Identify which cell holds the provided text, then report its [x, y] central coordinate. 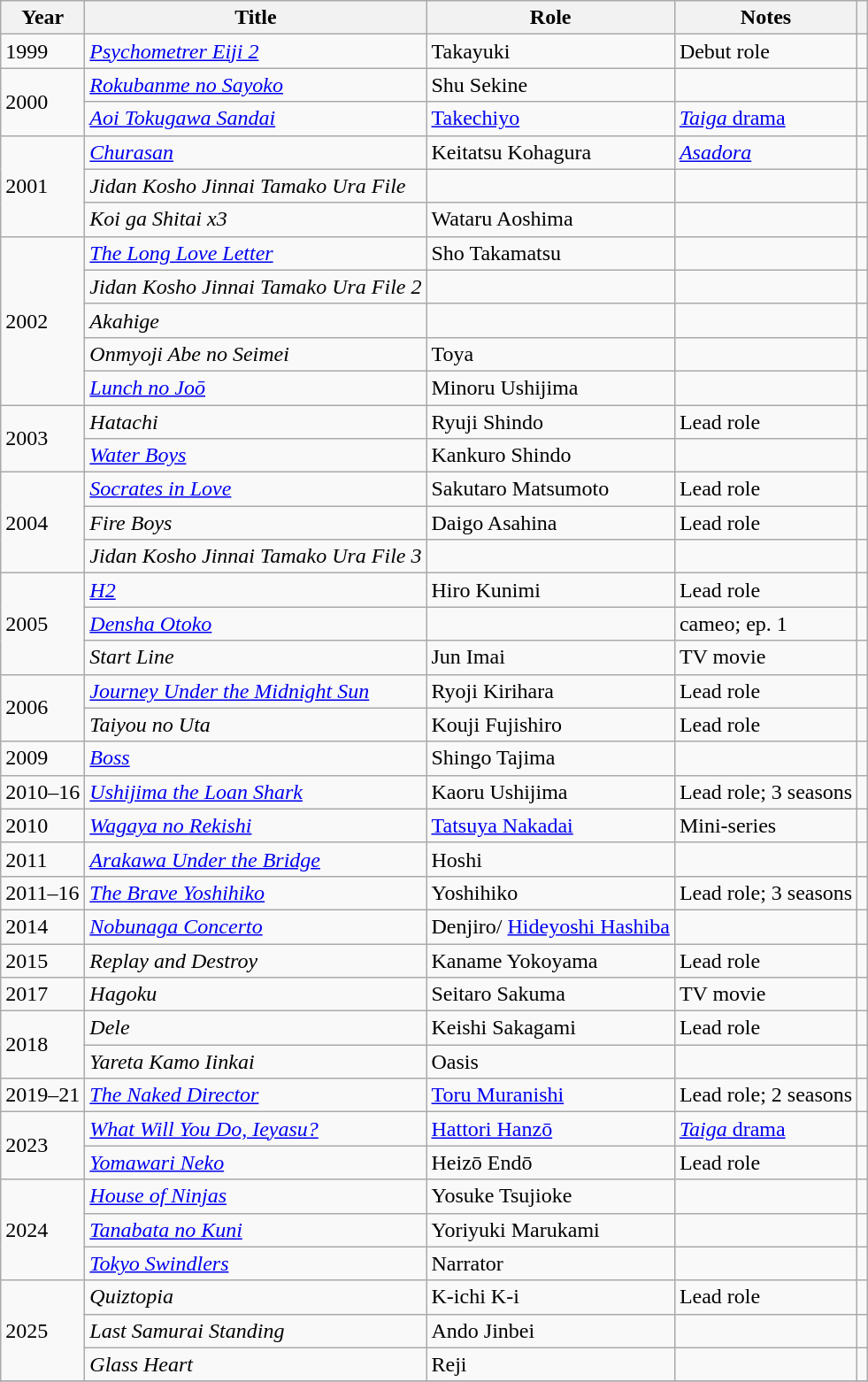
Toya [550, 354]
Hattori Hanzō [550, 1129]
2011–16 [42, 893]
Replay and Destroy [256, 960]
2018 [42, 1045]
Shu Sekine [550, 85]
2011 [42, 859]
Churasan [256, 152]
2015 [42, 960]
Lunch no Joō [256, 388]
Jidan Kosho Jinnai Tamako Ura File 2 [256, 287]
Tanabata no Kuni [256, 1230]
Nobunaga Concerto [256, 926]
Yomawari Neko [256, 1163]
Glass Heart [256, 1364]
Taiyou no Uta [256, 725]
Wagaya no Rekishi [256, 825]
2025 [42, 1331]
Keishi Sakagami [550, 1028]
Jun Imai [550, 657]
Keitatsu Kohagura [550, 152]
2009 [42, 758]
Onmyoji Abe no Seimei [256, 354]
2017 [42, 994]
Role [550, 18]
Quiztopia [256, 1297]
Wataru Aoshima [550, 219]
Start Line [256, 657]
2001 [42, 186]
Socrates in Love [256, 489]
2005 [42, 624]
Ushijima the Loan Shark [256, 792]
Hatachi [256, 422]
2019–21 [42, 1095]
Takechiyo [550, 119]
Sho Takamatsu [550, 253]
Jidan Kosho Jinnai Tamako Ura File 3 [256, 557]
Yoriyuki Marukami [550, 1230]
Shingo Tajima [550, 758]
Seitaro Sakuma [550, 994]
Ando Jinbei [550, 1331]
2004 [42, 523]
H2 [256, 590]
Takayuki [550, 51]
2024 [42, 1230]
Journey Under the Midnight Sun [256, 691]
2014 [42, 926]
Dele [256, 1028]
Densha Otoko [256, 624]
2006 [42, 708]
Rokubanme no Sayoko [256, 85]
Tokyo Swindlers [256, 1263]
Narrator [550, 1263]
Akahige [256, 320]
Yoshihiko [550, 893]
Psychometrer Eiji 2 [256, 51]
Sakutaro Matsumoto [550, 489]
Tatsuya Nakadai [550, 825]
Yosuke Tsujioke [550, 1196]
Aoi Tokugawa Sandai [256, 119]
Yareta Kamo Iinkai [256, 1062]
Hoshi [550, 859]
Oasis [550, 1062]
2003 [42, 439]
House of Ninjas [256, 1196]
The Naked Director [256, 1095]
Hagoku [256, 994]
Arakawa Under the Bridge [256, 859]
The Long Love Letter [256, 253]
Denjiro/ Hideyoshi Hashiba [550, 926]
Lead role; 2 seasons [765, 1095]
2023 [42, 1146]
Kaname Yokoyama [550, 960]
Hiro Kunimi [550, 590]
Minoru Ushijima [550, 388]
The Brave Yoshihiko [256, 893]
Kouji Fujishiro [550, 725]
Ryoji Kirihara [550, 691]
Kaoru Ushijima [550, 792]
Last Samurai Standing [256, 1331]
Boss [256, 758]
cameo; ep. 1 [765, 624]
K-ichi K-i [550, 1297]
2000 [42, 102]
Daigo Asahina [550, 523]
Kankuro Shindo [550, 456]
What Will You Do, Ieyasu? [256, 1129]
2010 [42, 825]
1999 [42, 51]
2010–16 [42, 792]
Year [42, 18]
Water Boys [256, 456]
Ryuji Shindo [550, 422]
Fire Boys [256, 523]
2002 [42, 320]
Koi ga Shitai x3 [256, 219]
Mini-series [765, 825]
Notes [765, 18]
Asadora [765, 152]
Toru Muranishi [550, 1095]
Reji [550, 1364]
Heizō Endō [550, 1163]
Debut role [765, 51]
Jidan Kosho Jinnai Tamako Ura File [256, 186]
Title [256, 18]
